From the cell containing the given text, extract its center point as (x, y) coordinate. 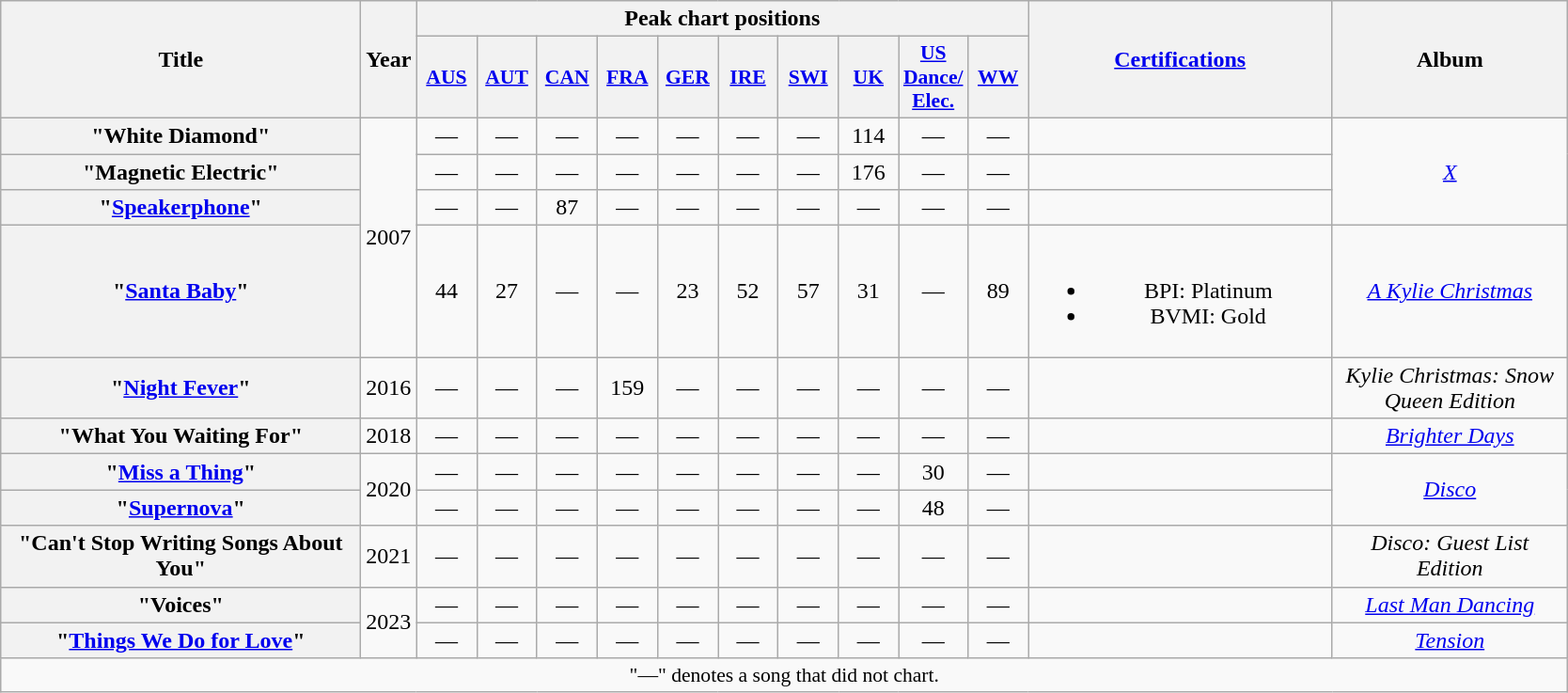
23 (687, 291)
Disco: Guest List Edition (1450, 557)
Year (389, 60)
"Things We Do for Love" (180, 640)
Certifications (1181, 60)
2020 (389, 490)
30 (933, 472)
57 (808, 291)
48 (933, 508)
BPI: PlatinumBVMI: Gold (1181, 291)
"Speakerphone" (180, 208)
89 (998, 291)
Kylie Christmas: Snow Queen Edition (1450, 387)
"Night Fever" (180, 387)
Disco (1450, 490)
114 (869, 135)
SWI (808, 77)
2021 (389, 557)
A Kylie Christmas (1450, 291)
"What You Waiting For" (180, 436)
87 (567, 208)
X (1450, 171)
31 (869, 291)
Brighter Days (1450, 436)
CAN (567, 77)
"—" denotes a song that did not chart. (784, 675)
IRE (748, 77)
FRA (627, 77)
Title (180, 60)
USDance/Elec. (933, 77)
27 (507, 291)
2016 (389, 387)
"Voices" (180, 605)
"White Diamond" (180, 135)
44 (447, 291)
Tension (1450, 640)
2018 (389, 436)
"Miss a Thing" (180, 472)
"Santa Baby" (180, 291)
GER (687, 77)
WW (998, 77)
"Magnetic Electric" (180, 172)
2007 (389, 237)
2023 (389, 622)
AUT (507, 77)
"Supernova" (180, 508)
Album (1450, 60)
52 (748, 291)
AUS (447, 77)
"Can't Stop Writing Songs About You" (180, 557)
Last Man Dancing (1450, 605)
UK (869, 77)
176 (869, 172)
159 (627, 387)
Peak chart positions (722, 19)
